For the text-containing cell, return its midpoint in (X, Y) coordinate format. 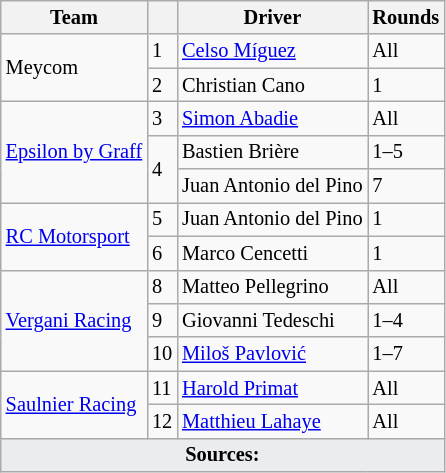
Driver (272, 17)
1–7 (406, 354)
Miloš Pavlović (272, 354)
3 (162, 118)
Team (74, 17)
6 (162, 253)
Epsilon by Graff (74, 152)
Marco Cencetti (272, 253)
5 (162, 219)
Meycom (74, 68)
Saulnier Racing (74, 404)
Giovanni Tedeschi (272, 320)
Matthieu Lahaye (272, 421)
Christian Cano (272, 85)
Sources: (222, 455)
1–4 (406, 320)
RC Motorsport (74, 236)
4 (162, 168)
9 (162, 320)
1–5 (406, 152)
Celso Míguez (272, 51)
Rounds (406, 17)
Vergani Racing (74, 320)
8 (162, 287)
Bastien Brière (272, 152)
10 (162, 354)
Simon Abadie (272, 118)
Harold Primat (272, 388)
7 (406, 186)
11 (162, 388)
12 (162, 421)
Matteo Pellegrino (272, 287)
2 (162, 85)
